Return the [x, y] coordinate for the center point of the cell that contains the specified text.  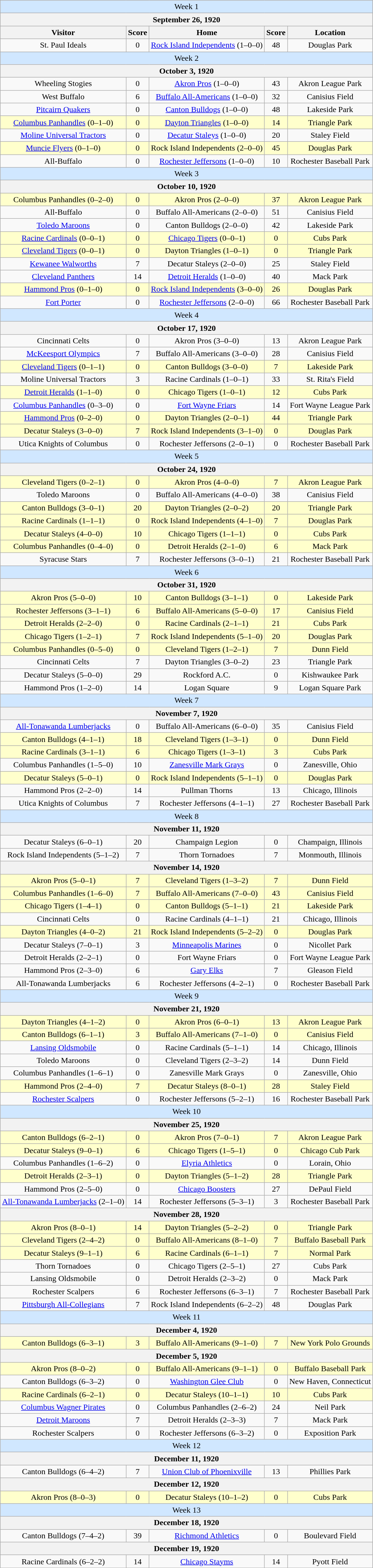
Chicago Tigers (0–0–1) [207, 238]
November 21, 1920 [186, 1009]
Buffalo All-Americans (7–1–0) [207, 1035]
Decatur Staleys (3–0–0) [63, 431]
Detroit Heralds (2–3–3) [207, 1420]
November 7, 1920 [186, 713]
Dayton Triangles (2–0–2) [207, 508]
Decatur Staleys (7–0–1) [63, 945]
Rock Island Independents (5–1–1) [207, 777]
Rochester Jeffersons (5–2–1) [207, 1099]
November 25, 1920 [186, 1124]
51 [276, 212]
Pitcairn Quakers [63, 109]
Decatur Staleys (2–0–0) [207, 264]
Akron Pros (4–0–0) [207, 482]
38 [276, 495]
October 31, 1920 [186, 585]
18 [138, 739]
Canton Bulldogs (3–0–0) [207, 366]
9 [276, 688]
Columbus Panhandles (1–5–0) [63, 765]
St. Rita's Field [330, 379]
Decatur Staleys (10–1–2) [207, 1497]
Pittsburgh All-Collegians [63, 1304]
Buffalo All-Americans (9–1–1) [207, 1368]
Hammond Pros (2–2–0) [63, 791]
October 10, 1920 [186, 187]
Hammond Pros (1–2–0) [63, 688]
25 [276, 264]
Hammond Pros (0–2–0) [63, 418]
32 [276, 97]
Akron Pros (6–0–1) [207, 1022]
Decatur Staleys (8–0–1) [207, 1086]
Kewanee Walworths [63, 264]
35 [276, 726]
Rock Island Independents (3–1–0) [207, 431]
Buffalo All-Americans (6–0–0) [207, 726]
Canton Bulldogs (7–4–2) [63, 1536]
Racine Cardinals (6–2–1) [63, 1394]
23 [276, 662]
Gary Elks [207, 970]
Week 7 [186, 700]
Columbus Panhandles (0–1–0) [63, 122]
Chicago Tigers (1–5–1) [207, 1150]
All-Tonawanda Lumberjacks (2–1–0) [63, 1202]
Racine Cardinals (5–1–1) [207, 1047]
November 28, 1920 [186, 1215]
Canton Bulldogs (3–0–1) [63, 508]
Detroit Heralds (2–3–1) [63, 1176]
Rock Island Independents (5–1–0) [207, 636]
Rock Island Independents (3–0–0) [207, 289]
Visitor [63, 32]
Union Club of Phoenixville [207, 1471]
Buffalo All-Americans (2–0–0) [207, 212]
Akron Pros (8–0–1) [63, 1227]
Akron Pros (5–0–0) [63, 598]
Gleason Field [330, 970]
Cleveland Tigers (0–2–1) [63, 482]
Canton Bulldogs (5–1–1) [207, 906]
Rochester Jeffersons (6–3–2) [207, 1433]
Detroit Heralds (1–0–0) [207, 276]
December 11, 1920 [186, 1459]
39 [138, 1536]
16 [276, 1099]
Dayton Triangles (1–0–1) [207, 251]
Richmond Athletics [207, 1536]
Dayton Triangles (4–0–2) [63, 932]
Racine Cardinals (3–1–1) [63, 752]
Chicago Boosters [207, 1189]
St. Paul Ideals [63, 45]
Week 8 [186, 816]
Chicago Tigers (2–5–1) [207, 1266]
Pyott Field [330, 1561]
42 [276, 225]
Racine Cardinals (4–1–1) [207, 919]
24 [276, 1407]
December 4, 1920 [186, 1330]
Columbus Wagner Pirates [63, 1407]
Week 11 [186, 1317]
Columbus Panhandles (0–3–0) [63, 405]
Week 13 [186, 1510]
Dayton Triangles (2–0–1) [207, 418]
Neil Park [330, 1407]
Rock Island Independents (1–0–0) [207, 45]
Canton Bulldogs (6–4–2) [63, 1471]
Phillies Park [330, 1471]
Rock Island Independents (5–2–2) [207, 932]
Decatur Staleys (10–1–1) [207, 1394]
12 [276, 392]
Dayton Triangles (4–1–2) [63, 1022]
December 12, 1920 [186, 1484]
Syracuse Stars [63, 559]
Buffalo All-Americans (7–0–0) [207, 893]
Champaign Legion [207, 842]
Normal Park [330, 1253]
November 11, 1920 [186, 829]
Rochester Jeffersons (5–3–1) [207, 1202]
Racine Cardinals (2–1–1) [207, 623]
Wheeling Stogies [63, 84]
Akron Pros (1–0–0) [207, 84]
Racine Cardinals (1–0–1) [207, 379]
Racine Cardinals (0–0–1) [63, 238]
Rochester Jeffersons (2–0–1) [207, 444]
Week 2 [186, 58]
Muncie Flyers (0–1–0) [63, 148]
33 [276, 379]
October 24, 1920 [186, 469]
Logan Square [207, 688]
Week 10 [186, 1112]
Canton Bulldogs (6–2–1) [63, 1137]
17 [276, 611]
Akron Pros (2–0–0) [207, 200]
Week 12 [186, 1446]
Week 1 [186, 7]
Canton Bulldogs (1–0–0) [207, 109]
Dayton Triangles (5–2–2) [207, 1227]
Canton Bulldogs (6–3–2) [63, 1381]
Decatur Staleys (4–0–0) [63, 533]
Decatur Staleys (1–0–0) [207, 135]
Hammond Pros (0–1–0) [63, 289]
Champaign, Illinois [330, 842]
Akron Pros (8–0–2) [63, 1368]
Akron Pros (7–0–1) [207, 1137]
New Haven, Connecticut [330, 1381]
Akron Pros (3–0–0) [207, 341]
29 [138, 675]
Chicago Tigers (1–0–1) [207, 392]
Canton Bulldogs (6–3–1) [63, 1343]
Week 4 [186, 315]
Detroit Heralds (2–3–2) [207, 1279]
Week 5 [186, 456]
Detroit Heralds (2–1–0) [207, 546]
Nicollet Park [330, 945]
Chicago Tigers (1–2–1) [63, 636]
Canton Bulldogs (2–0–0) [207, 225]
Cleveland Tigers (1–3–1) [207, 739]
Detroit Heralds (2–2–1) [63, 957]
DePaul Field [330, 1189]
Decatur Staleys (9–1–1) [63, 1253]
Decatur Staleys (5–0–1) [63, 777]
Fort Porter [63, 302]
Elyria Athletics [207, 1163]
Hammond Pros (2–4–0) [63, 1086]
Location [330, 32]
Chicago Stayms [207, 1561]
Washington Glee Club [207, 1381]
Cleveland Tigers (1–2–1) [207, 649]
Akron Pros (5–0–1) [63, 880]
Boulevard Field [330, 1536]
Racine Cardinals (6–2–2) [63, 1561]
Canton Bulldogs (6–1–1) [63, 1035]
Canton Bulldogs (4–1–1) [63, 739]
Rochester Jeffersons (6–3–1) [207, 1292]
Racine Cardinals (1–1–1) [63, 521]
Buffalo All-Americans (9–1–0) [207, 1343]
26 [276, 289]
Columbus Panhandles (2–6–2) [207, 1407]
Rock Island Independents (4–1–0) [207, 521]
Buffalo All-Americans (5–0–0) [207, 611]
Rochester Jeffersons (4–1–1) [207, 803]
Buffalo All-Americans (3–0–0) [207, 353]
Columbus Panhandles (1–6–1) [63, 1073]
West Buffalo [63, 97]
Columbus Panhandles (1–6–0) [63, 893]
Rochester Jeffersons (3–1–1) [63, 611]
Dayton Triangles (3–0–2) [207, 662]
Week 9 [186, 996]
Columbus Panhandles (1–6–2) [63, 1163]
Columbus Panhandles (0–5–0) [63, 649]
December 5, 1920 [186, 1356]
40 [276, 276]
McKeesport Olympics [63, 353]
Detroit Heralds (2–2–0) [63, 623]
Cleveland Tigers (2–4–2) [63, 1240]
Akron Pros (8–0–3) [63, 1497]
Logan Square Park [330, 688]
Pullman Thorns [207, 791]
Rockford A.C. [207, 675]
Cleveland Tigers (0–0–1) [63, 251]
Monmouth, Illinois [330, 855]
Decatur Staleys (6–0–1) [63, 842]
Hammond Pros (2–3–0) [63, 970]
Buffalo All-Americans (8–1–0) [207, 1240]
Chicago Tigers (1–1–1) [207, 533]
Minneapolis Marines [207, 945]
Columbus Panhandles (0–4–0) [63, 546]
Racine Cardinals (6–1–1) [207, 1253]
Decatur Staleys (5–0–0) [63, 675]
December 19, 1920 [186, 1548]
44 [276, 418]
Rochester Jeffersons (3–0–1) [207, 559]
Decatur Staleys (9–0–1) [63, 1150]
Canton Bulldogs (3–1–1) [207, 598]
Chicago Tigers (1–4–1) [63, 906]
66 [276, 302]
Dayton Triangles (1–0–0) [207, 122]
Exposition Park [330, 1433]
Hammond Pros (2–5–0) [63, 1189]
Lorain, Ohio [330, 1163]
Rochester Jeffersons (4–2–1) [207, 983]
Home [207, 32]
Cleveland Panthers [63, 276]
Cleveland Tigers (2–3–2) [207, 1060]
September 26, 1920 [186, 20]
Buffalo All-Americans (4–0–0) [207, 495]
October 3, 1920 [186, 71]
Dayton Triangles (5–1–2) [207, 1176]
Columbus Panhandles (0–2–0) [63, 200]
Chicago Tigers (1–3–1) [207, 752]
Kishwaukee Park [330, 675]
Buffalo All-Americans (1–0–0) [207, 97]
Cleveland Tigers (0–1–1) [63, 366]
Rochester Jeffersons (1–0–0) [207, 161]
Week 3 [186, 174]
November 14, 1920 [186, 868]
October 17, 1920 [186, 328]
Detroit Maroons [63, 1420]
New York Polo Grounds [330, 1343]
37 [276, 200]
Rock Island Independents (5–1–2) [63, 855]
Rochester Jeffersons (2–0–0) [207, 302]
Week 6 [186, 572]
45 [276, 148]
Chicago Cub Park [330, 1150]
Cleveland Tigers (1–3–2) [207, 880]
December 18, 1920 [186, 1523]
Rock Island Independents (6–2–2) [207, 1304]
Rock Island Independents (2–0–0) [207, 148]
Detroit Heralds (1–1–0) [63, 392]
